Detect which cell encompasses the target text, then output its (x, y) center coordinate. 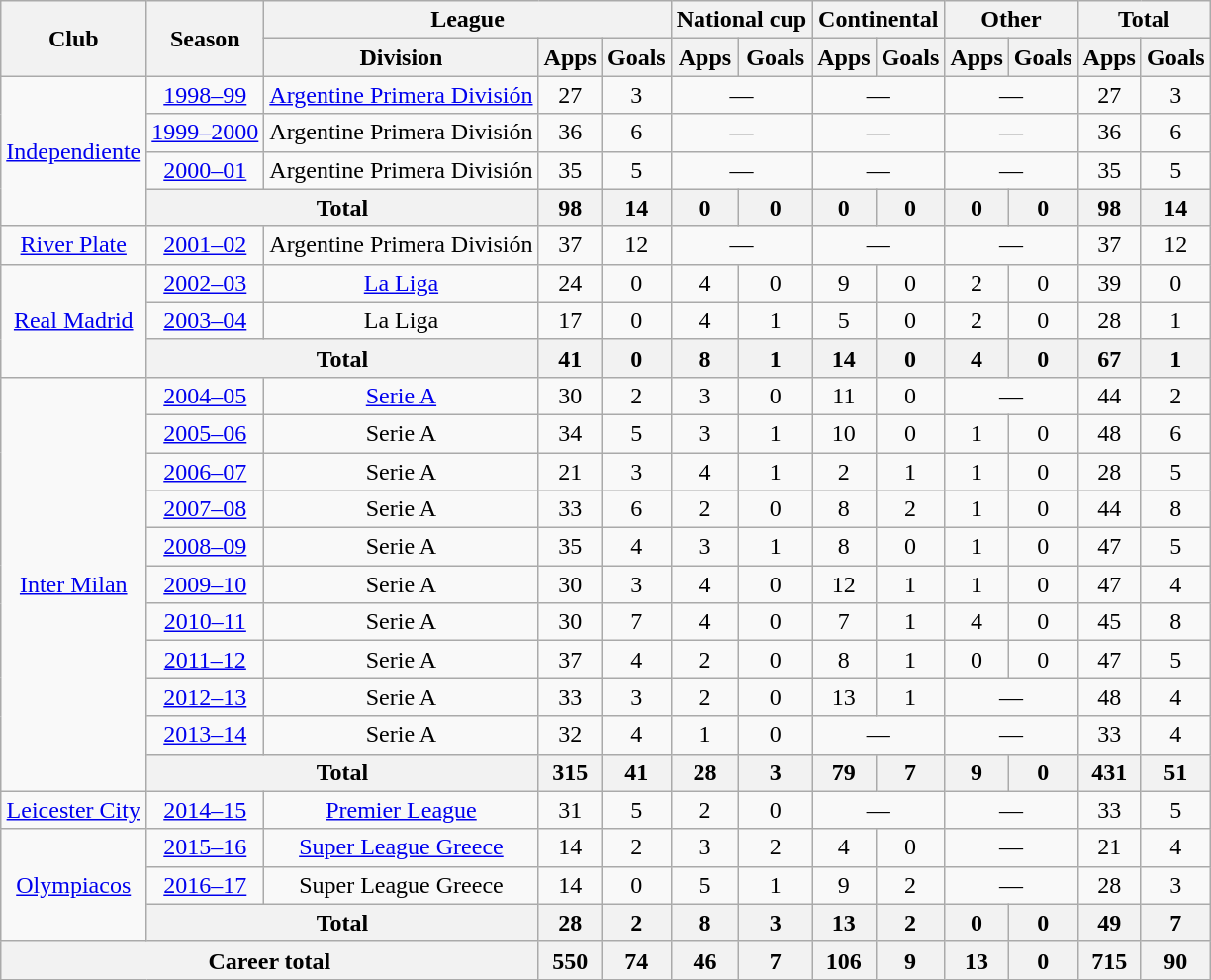
2001–02 (206, 245)
2008–09 (206, 547)
24 (570, 283)
51 (1175, 772)
Division (402, 57)
90 (1175, 960)
Premier League (402, 810)
34 (570, 433)
Career total (269, 960)
1998–99 (206, 95)
2016–17 (206, 885)
Club (73, 39)
74 (636, 960)
2013–14 (206, 735)
46 (704, 960)
17 (570, 320)
League (467, 20)
39 (1109, 283)
2005–06 (206, 433)
67 (1109, 358)
Real Madrid (73, 320)
10 (844, 433)
2010–11 (206, 622)
Inter Milan (73, 583)
11 (844, 396)
2015–16 (206, 847)
River Plate (73, 245)
79 (844, 772)
715 (1109, 960)
2012–13 (206, 697)
Leicester City (73, 810)
106 (844, 960)
Other (1011, 20)
Olympiacos (73, 885)
Continental (879, 20)
Season (206, 39)
431 (1109, 772)
2004–05 (206, 396)
315 (570, 772)
Independiente (73, 151)
2002–03 (206, 283)
49 (1109, 923)
2000–01 (206, 170)
1999–2000 (206, 133)
550 (570, 960)
2007–08 (206, 509)
45 (1109, 622)
31 (570, 810)
2011–12 (206, 660)
2006–07 (206, 472)
National cup (741, 20)
32 (570, 735)
2003–04 (206, 320)
2014–15 (206, 810)
2009–10 (206, 584)
